Capture the cell that displays the provided text and extract its [x, y] central coordinate. 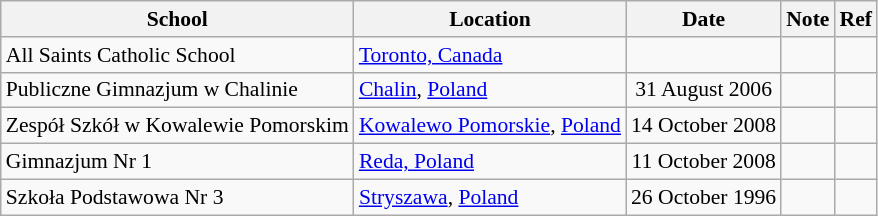
Reda, Poland [490, 162]
Publiczne Gimnazjum w Chalinie [178, 90]
Chalin, Poland [490, 90]
All Saints Catholic School [178, 55]
Gimnazjum Nr 1 [178, 162]
Szkoła Podstawowa Nr 3 [178, 197]
11 October 2008 [704, 162]
31 August 2006 [704, 90]
Toronto, Canada [490, 55]
26 October 1996 [704, 197]
School [178, 19]
Kowalewo Pomorskie, Poland [490, 126]
Note [808, 19]
Zespół Szkół w Kowalewie Pomorskim [178, 126]
14 October 2008 [704, 126]
Ref [855, 19]
Stryszawa, Poland [490, 197]
Location [490, 19]
Date [704, 19]
